Identify which cell holds the provided text, then report its [x, y] central coordinate. 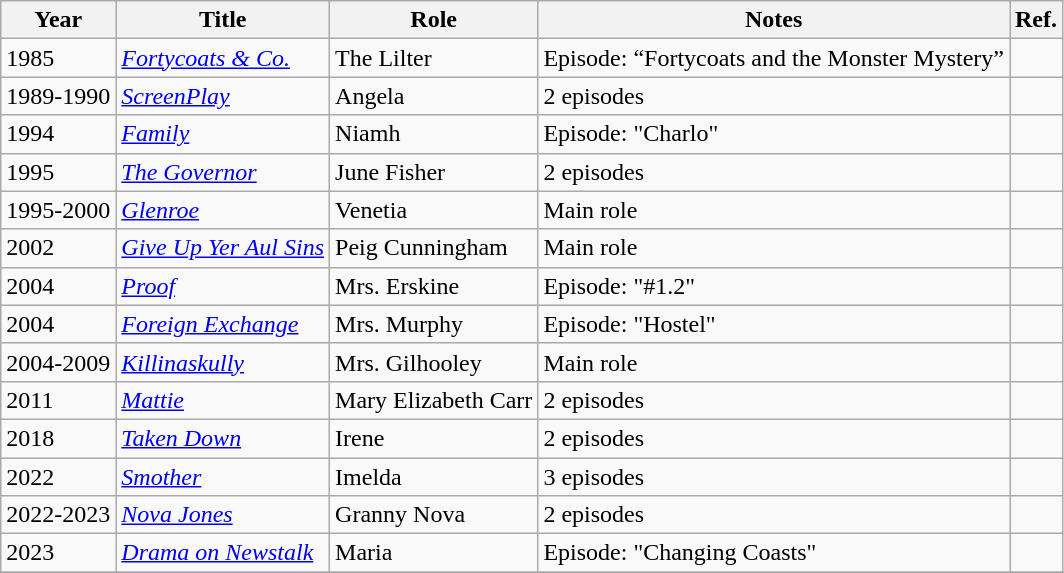
Niamh [434, 134]
Glenroe [223, 210]
Taken Down [223, 438]
1994 [58, 134]
1995 [58, 172]
Notes [774, 20]
Maria [434, 553]
Smother [223, 477]
Fortycoats & Co. [223, 58]
Mrs. Erskine [434, 286]
Mrs. Gilhooley [434, 362]
Ref. [1036, 20]
1989-1990 [58, 96]
Mattie [223, 400]
2023 [58, 553]
1995-2000 [58, 210]
Episode: "#1.2" [774, 286]
Granny Nova [434, 515]
2018 [58, 438]
Mrs. Murphy [434, 324]
Imelda [434, 477]
Year [58, 20]
2011 [58, 400]
Family [223, 134]
2002 [58, 248]
2004-2009 [58, 362]
Give Up Yer Aul Sins [223, 248]
Nova Jones [223, 515]
Irene [434, 438]
2022 [58, 477]
Drama on Newstalk [223, 553]
Angela [434, 96]
June Fisher [434, 172]
Proof [223, 286]
1985 [58, 58]
2022-2023 [58, 515]
Episode: “Fortycoats and the Monster Mystery” [774, 58]
Mary Elizabeth Carr [434, 400]
Episode: "Changing Coasts" [774, 553]
Episode: "Charlo" [774, 134]
The Governor [223, 172]
ScreenPlay [223, 96]
3 episodes [774, 477]
Peig Cunningham [434, 248]
Title [223, 20]
Episode: "Hostel" [774, 324]
Foreign Exchange [223, 324]
The Lilter [434, 58]
Role [434, 20]
Killinaskully [223, 362]
Venetia [434, 210]
